Provide the [x, y] coordinate of the cell's center where the given text is located.  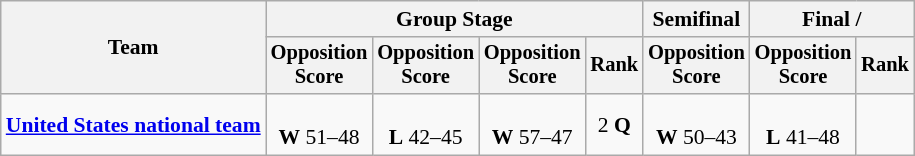
L 41–48 [804, 124]
Semifinal [696, 19]
United States national team [134, 124]
2 Q [614, 124]
W 51–48 [320, 124]
W 50–43 [696, 124]
Team [134, 48]
Group Stage [454, 19]
Final / [832, 19]
L 42–45 [426, 124]
W 57–47 [532, 124]
